Detect which cell encompasses the target text, then output its (x, y) center coordinate. 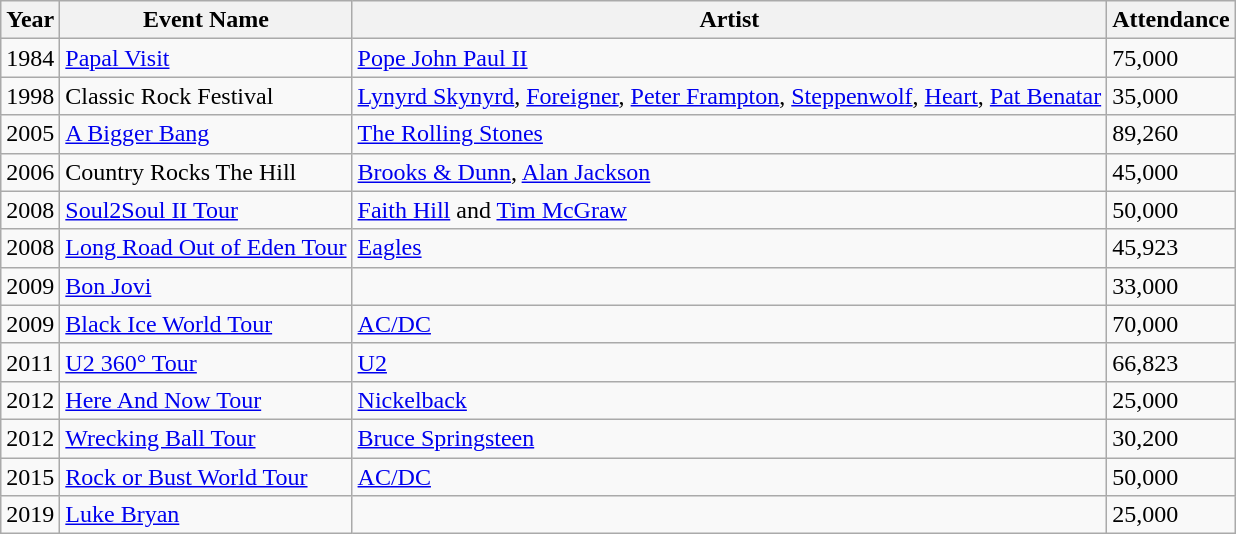
75,000 (1171, 58)
Rock or Bust World Tour (206, 477)
Year (30, 20)
Papal Visit (206, 58)
2011 (30, 362)
33,000 (1171, 286)
Long Road Out of Eden Tour (206, 248)
U2 (730, 362)
Country Rocks The Hill (206, 172)
Black Ice World Tour (206, 324)
Classic Rock Festival (206, 96)
1984 (30, 58)
Luke Bryan (206, 515)
30,200 (1171, 438)
U2 360° Tour (206, 362)
Attendance (1171, 20)
Event Name (206, 20)
Artist (730, 20)
1998 (30, 96)
Faith Hill and Tim McGraw (730, 210)
45,000 (1171, 172)
66,823 (1171, 362)
Here And Now Tour (206, 400)
70,000 (1171, 324)
Soul2Soul II Tour (206, 210)
Bon Jovi (206, 286)
45,923 (1171, 248)
The Rolling Stones (730, 134)
89,260 (1171, 134)
Wrecking Ball Tour (206, 438)
2015 (30, 477)
A Bigger Bang (206, 134)
2006 (30, 172)
2005 (30, 134)
Nickelback (730, 400)
Pope John Paul II (730, 58)
35,000 (1171, 96)
Eagles (730, 248)
2019 (30, 515)
Brooks & Dunn, Alan Jackson (730, 172)
Bruce Springsteen (730, 438)
Lynyrd Skynyrd, Foreigner, Peter Frampton, Steppenwolf, Heart, Pat Benatar (730, 96)
